Scan for the cell matching the given text and deliver its [X, Y] coordinate at center. 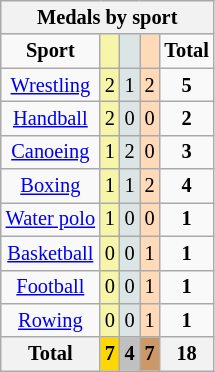
5 [186, 85]
Football [50, 287]
Sport [50, 51]
Rowing [50, 320]
3 [186, 152]
Basketball [50, 253]
Medals by sport [108, 17]
Handball [50, 118]
Water polo [50, 219]
Wrestling [50, 85]
Boxing [50, 186]
18 [186, 354]
Canoeing [50, 152]
